Find where the given text appears and provide that cell's center as (x, y) coordinate. 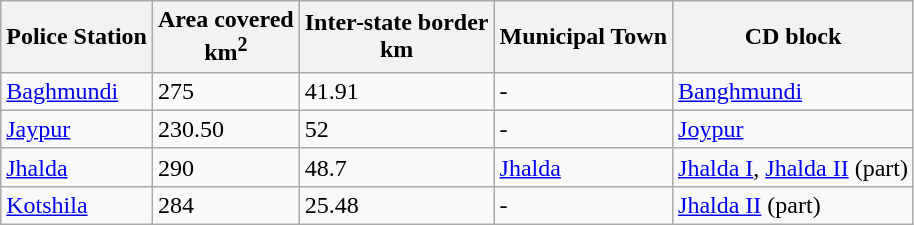
52 (396, 129)
Joypur (794, 129)
Inter-state borderkm (396, 37)
230.50 (226, 129)
Police Station (77, 37)
Municipal Town (583, 37)
25.48 (396, 205)
41.91 (396, 91)
Baghmundi (77, 91)
Banghmundi (794, 91)
Area coveredkm2 (226, 37)
275 (226, 91)
Jhalda II (part) (794, 205)
Jhalda I, Jhalda II (part) (794, 167)
48.7 (396, 167)
Kotshila (77, 205)
Jaypur (77, 129)
284 (226, 205)
CD block (794, 37)
290 (226, 167)
